Pinpoint the cell where the given text exists, returning its [X, Y] midpoint coordinate. 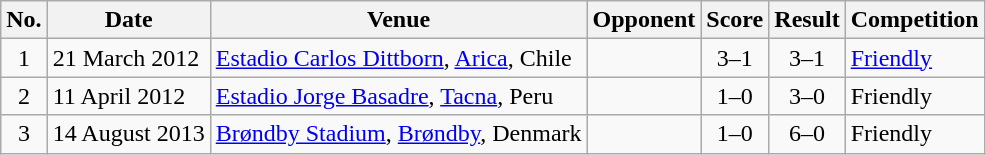
Venue [398, 20]
2 [24, 96]
1 [24, 58]
21 March 2012 [128, 58]
No. [24, 20]
Opponent [644, 20]
Date [128, 20]
6–0 [807, 134]
Brøndby Stadium, Brøndby, Denmark [398, 134]
Estadio Carlos Dittborn, Arica, Chile [398, 58]
Score [735, 20]
14 August 2013 [128, 134]
Competition [914, 20]
Estadio Jorge Basadre, Tacna, Peru [398, 96]
3 [24, 134]
11 April 2012 [128, 96]
3–0 [807, 96]
Result [807, 20]
